Extract the (x, y) coordinate from the center of the cell holding the provided text.  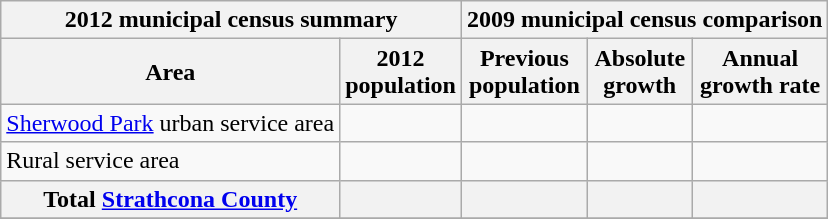
Previouspopulation (524, 72)
2009 municipal census comparison (644, 20)
Absolutegrowth (640, 72)
Sherwood Park urban service area (170, 123)
Annualgrowth rate (760, 72)
2012population (401, 72)
Rural service area (170, 161)
2012 municipal census summary (232, 20)
Total Strathcona County (170, 199)
Area (170, 72)
